Find where the given text appears and provide that cell's center as [x, y] coordinate. 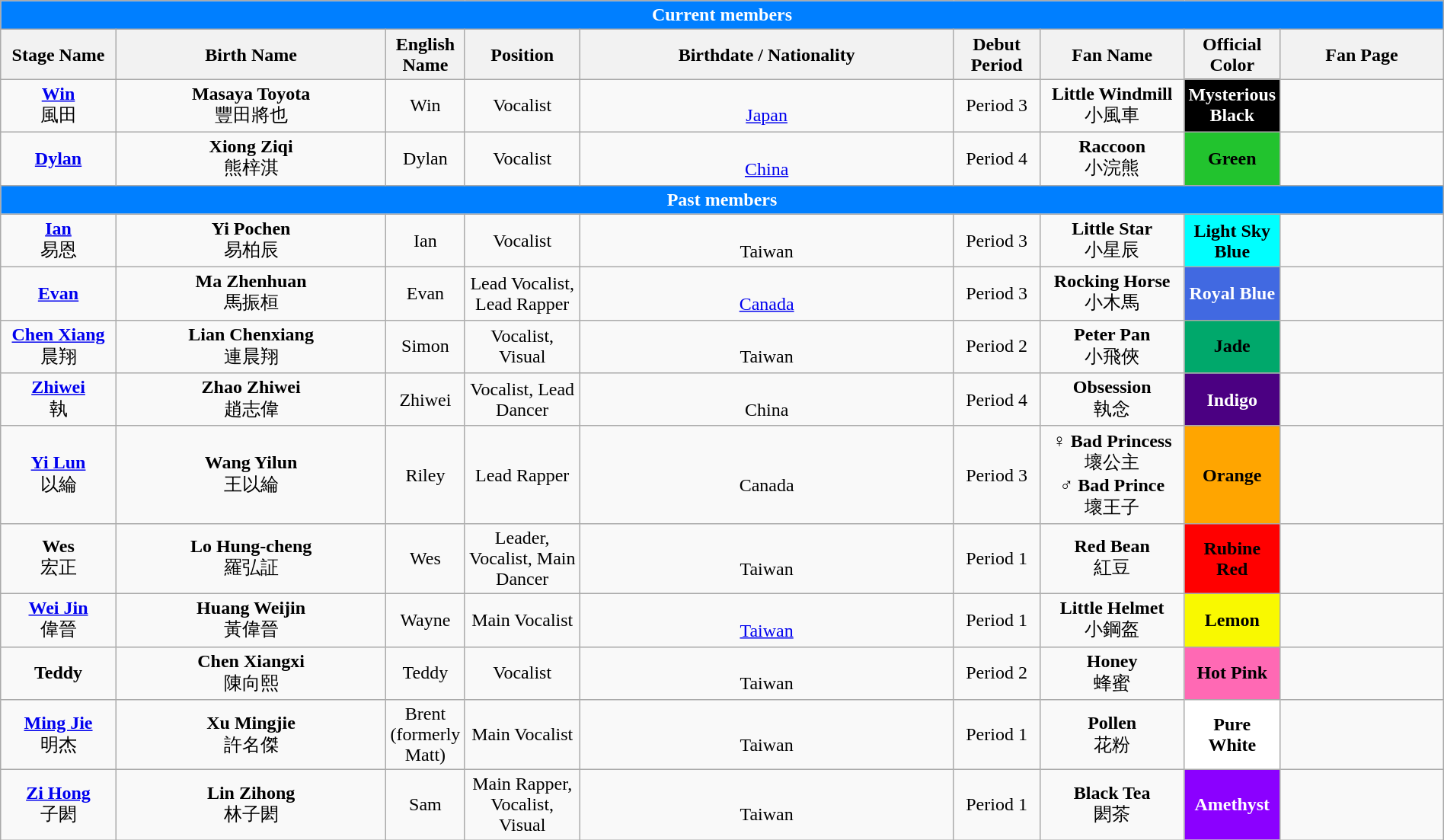
Indigo [1232, 400]
Green [1232, 158]
Pollen花粉 [1112, 735]
Past members [722, 200]
Black Tea閎茶 [1112, 805]
Chen Xiang晨翔 [59, 347]
Win風田 [59, 106]
English Name [425, 55]
Wayne [425, 620]
Win [425, 106]
Red Bean紅豆 [1112, 558]
Pure White [1232, 735]
Birthdate / Nationality [766, 55]
Wei Jin偉晉 [59, 620]
Lead Rapper [522, 474]
Stage Name [59, 55]
Honey蜂蜜 [1112, 673]
Little Helmet小鋼盔 [1112, 620]
Lo Hung-cheng羅弘証 [251, 558]
Xiong Ziqi熊梓淇 [251, 158]
Zi Hong子閎 [59, 805]
Wes宏正 [59, 558]
Main Rapper, Vocalist, Visual [522, 805]
Light Sky Blue [1232, 241]
Brent (formerly Matt) [425, 735]
Mysterious Black [1232, 106]
Japan [766, 106]
Fan Page [1362, 55]
Rocking Horse小木馬 [1112, 294]
Wes [425, 558]
Riley [425, 474]
Jade [1232, 347]
Ming Jie明杰 [59, 735]
Zhiwei [425, 400]
Royal Blue [1232, 294]
Vocalist, Lead Dancer [522, 400]
Chen Xiangxi陳向熙 [251, 673]
Lemon [1232, 620]
Amethyst [1232, 805]
Wang Yilun王以綸 [251, 474]
Little Star小星辰 [1112, 241]
Rubine Red [1232, 558]
Official Color [1232, 55]
Ma Zhenhuan馬振桓 [251, 294]
Raccoon小浣熊 [1112, 158]
♀ Bad Princess壞公主♂ Bad Prince壞王子 [1112, 474]
Current members [722, 15]
Xu Mingjie許名傑 [251, 735]
Masaya Toyota豐田將也 [251, 106]
Debut Period [997, 55]
Ian易恩 [59, 241]
Lead Vocalist, Lead Rapper [522, 294]
Obsession執念 [1112, 400]
Position [522, 55]
Hot Pink [1232, 673]
Little Windmill小風車 [1112, 106]
Peter Pan小飛俠 [1112, 347]
Fan Name [1112, 55]
Vocalist, Visual [522, 347]
Lian Chenxiang連晨翔 [251, 347]
Leader, Vocalist, Main Dancer [522, 558]
Simon [425, 347]
Yi Lun以綸 [59, 474]
Yi Pochen易柏辰 [251, 241]
Sam [425, 805]
Zhiwei執 [59, 400]
Zhao Zhiwei趙志偉 [251, 400]
Ian [425, 241]
Orange [1232, 474]
Huang Weijin黃偉晉 [251, 620]
Birth Name [251, 55]
Lin Zihong林子閎 [251, 805]
